Search for the cell housing the specified text and yield its [X, Y] center coordinate. 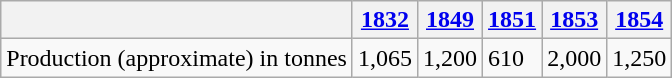
2,000 [574, 58]
1,065 [384, 58]
1851 [512, 20]
Production (approximate) in tonnes [177, 58]
1832 [384, 20]
1849 [450, 20]
1854 [640, 20]
1,200 [450, 58]
1853 [574, 20]
1,250 [640, 58]
610 [512, 58]
